Find where the given text appears and provide that cell's center as [X, Y] coordinate. 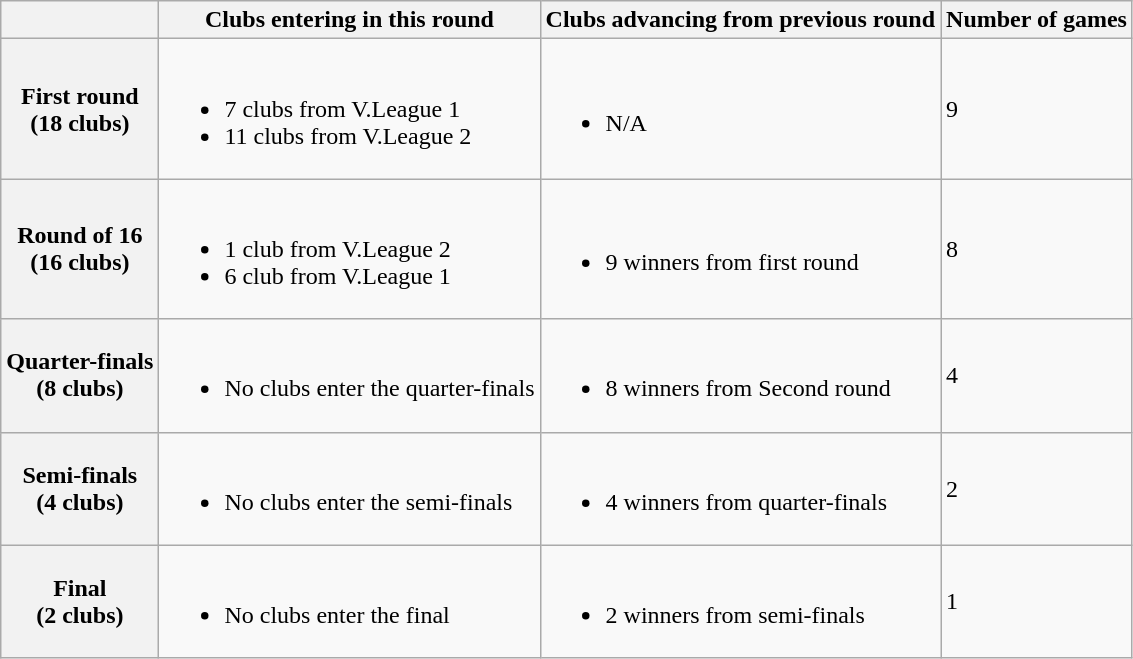
Clubs entering in this round [350, 20]
7 clubs from V.League 111 clubs from V.League 2 [350, 109]
First round(18 clubs) [80, 109]
Round of 16(16 clubs) [80, 249]
No clubs enter the semi-finals [350, 488]
No clubs enter the quarter-finals [350, 376]
Quarter-finals(8 clubs) [80, 376]
Number of games [1037, 20]
9 [1037, 109]
2 [1037, 488]
Clubs advancing from previous round [740, 20]
Semi-finals(4 clubs) [80, 488]
2 winners from semi-finals [740, 602]
8 winners from Second round [740, 376]
1 club from V.League 26 club from V.League 1 [350, 249]
No clubs enter the final [350, 602]
4 winners from quarter-finals [740, 488]
4 [1037, 376]
Final(2 clubs) [80, 602]
8 [1037, 249]
9 winners from first round [740, 249]
1 [1037, 602]
N/A [740, 109]
